Return the [X, Y] coordinate for the center point of the cell that contains the specified text.  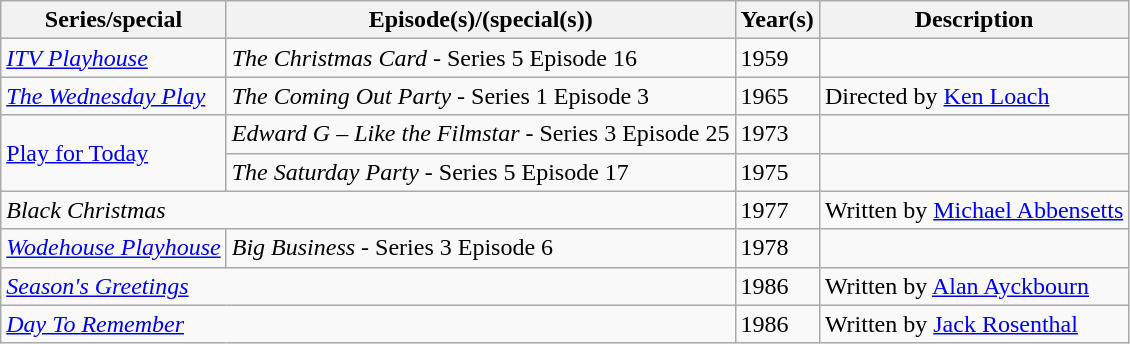
Episode(s)/(special(s)) [480, 20]
1959 [777, 58]
Written by Michael Abbensetts [974, 210]
Description [974, 20]
Year(s) [777, 20]
Season's Greetings [368, 286]
Day To Remember [368, 324]
Black Christmas [368, 210]
ITV Playhouse [114, 58]
1977 [777, 210]
The Wednesday Play [114, 96]
Edward G – Like the Filmstar - Series 3 Episode 25 [480, 134]
Big Business - Series 3 Episode 6 [480, 248]
Directed by Ken Loach [974, 96]
The Coming Out Party - Series 1 Episode 3 [480, 96]
1973 [777, 134]
1965 [777, 96]
Written by Alan Ayckbourn [974, 286]
1978 [777, 248]
Wodehouse Playhouse [114, 248]
1975 [777, 172]
Series/special [114, 20]
Written by Jack Rosenthal [974, 324]
Play for Today [114, 153]
The Christmas Card - Series 5 Episode 16 [480, 58]
The Saturday Party - Series 5 Episode 17 [480, 172]
